Identify which cell holds the provided text, then report its [x, y] central coordinate. 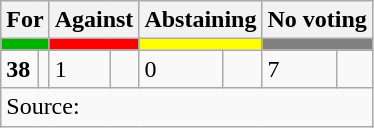
For [25, 20]
1 [80, 69]
7 [300, 69]
Abstaining [200, 20]
No voting [317, 20]
0 [180, 69]
38 [20, 69]
Source: [187, 107]
Against [94, 20]
